Output the [X, Y] coordinate of the center of the cell containing the given text.  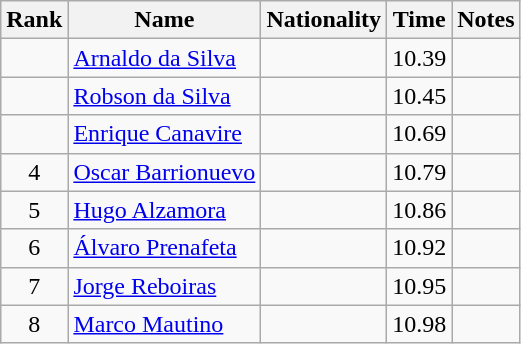
Notes [486, 20]
10.86 [420, 210]
5 [34, 210]
Rank [34, 20]
10.95 [420, 286]
Robson da Silva [164, 96]
Marco Mautino [164, 324]
Arnaldo da Silva [164, 58]
7 [34, 286]
10.92 [420, 248]
Álvaro Prenafeta [164, 248]
Time [420, 20]
Oscar Barrionuevo [164, 172]
Enrique Canavire [164, 134]
8 [34, 324]
10.79 [420, 172]
Hugo Alzamora [164, 210]
Name [164, 20]
10.45 [420, 96]
Nationality [324, 20]
10.39 [420, 58]
10.98 [420, 324]
Jorge Reboiras [164, 286]
4 [34, 172]
6 [34, 248]
10.69 [420, 134]
